Return the [x, y] coordinate for the center point of the cell that contains the specified text.  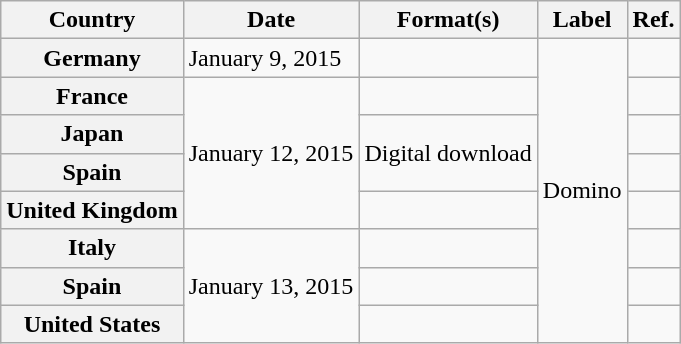
Italy [92, 248]
Format(s) [448, 20]
Date [271, 20]
January 12, 2015 [271, 153]
France [92, 96]
Country [92, 20]
Digital download [448, 153]
Ref. [654, 20]
United Kingdom [92, 210]
Germany [92, 58]
Domino [582, 191]
January 9, 2015 [271, 58]
Label [582, 20]
United States [92, 324]
Japan [92, 134]
January 13, 2015 [271, 286]
